Find where the given text appears and provide that cell's center as [x, y] coordinate. 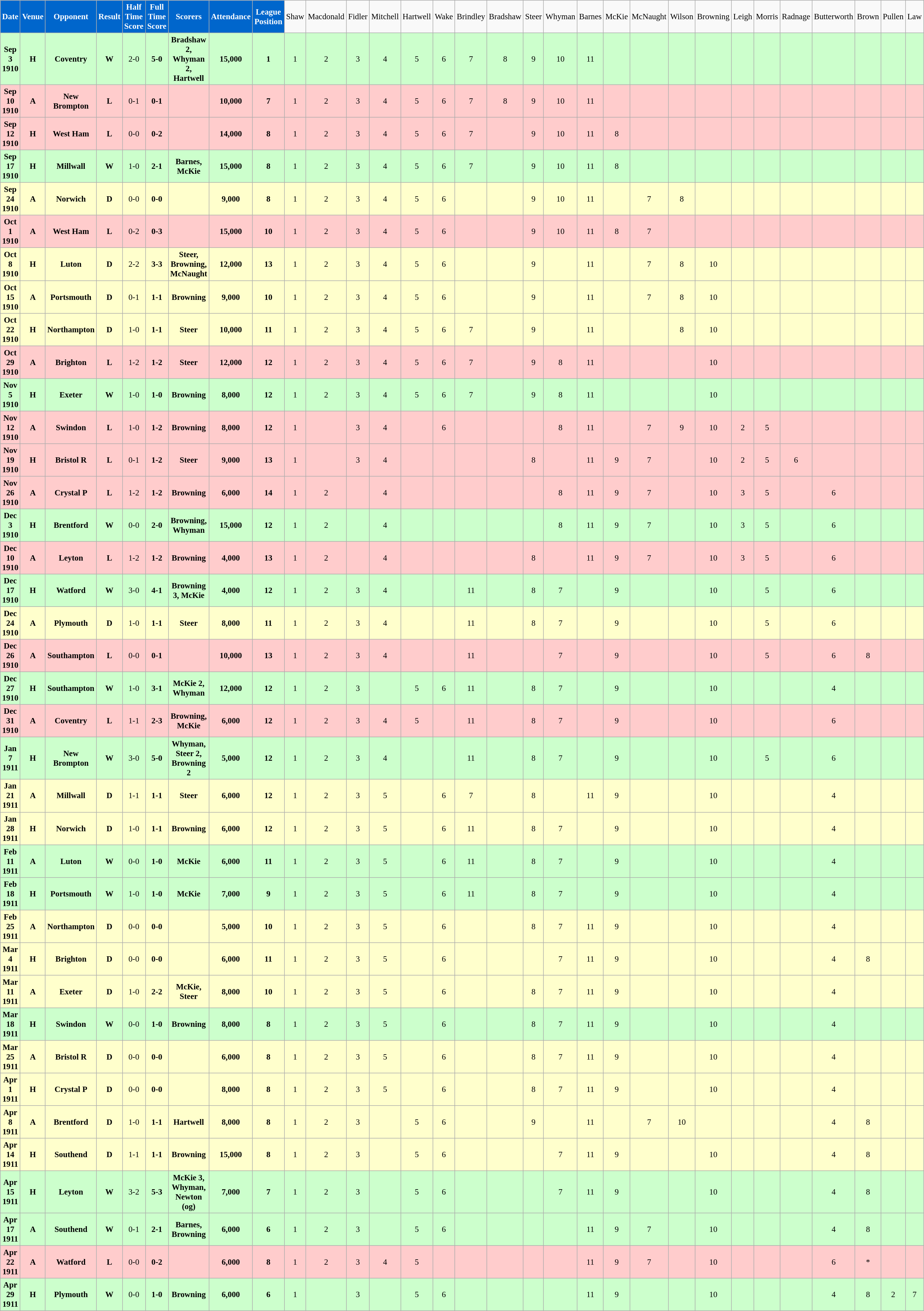
Law [914, 17]
Plymouth [71, 623]
Brindley [471, 17]
Dec 31 1910 [10, 721]
Browning, Whyman [189, 525]
Radnage [796, 17]
Mar 18 1911 [10, 1024]
Oct 8 1910 [10, 264]
Dec 17 1910 [10, 591]
McKie 3, Whyman, Newton (og) [189, 1192]
4-1 [157, 591]
Oct 29 1910 [10, 362]
Apr 1 1911 [10, 1089]
Result [110, 17]
McKie, Steer [189, 992]
Pullen [893, 17]
Mitchell [385, 17]
Whyman, Steer 2, Browning 2 [189, 759]
Sep 12 1910 [10, 134]
Dec 3 1910 [10, 525]
Apr 17 1911 [10, 1229]
0-3 [157, 231]
Fidler [357, 17]
Nov 19 1910 [10, 460]
Wake [444, 17]
3-3 [157, 264]
McKie 2, Whyman [189, 688]
Feb 25 1911 [10, 926]
Barnes, Browning [189, 1229]
Leigh [743, 17]
Jan 7 1911 [10, 759]
Date [10, 17]
Morris [767, 17]
McNaught [649, 17]
Sep 3 1910 [10, 59]
Apr 14 1911 [10, 1155]
* [868, 1262]
Sep 17 1910 [10, 166]
Oct 22 1910 [10, 329]
Feb 18 1911 [10, 894]
Dec 27 1910 [10, 688]
Nov 26 1910 [10, 493]
Butterworth [834, 17]
14 [268, 493]
Dec 10 1910 [10, 558]
Sep 24 1910 [10, 199]
Bradshaw [505, 17]
Venue [33, 17]
Apr 15 1911 [10, 1192]
Macdonald [326, 17]
Half Time Score [134, 17]
Dec 24 1910 [10, 623]
League Position [268, 17]
Opponent [71, 17]
Dec 26 1910 [10, 656]
Jan 28 1911 [10, 828]
Apr 8 1911 [10, 1122]
Attendance [231, 17]
Scorers [189, 17]
Oct 15 1910 [10, 297]
Bradshaw 2, Whyman 2, Hartwell [189, 59]
Browning, McKie [189, 721]
2-3 [157, 721]
Browning 3, McKie [189, 591]
Shaw [295, 17]
Steer, Browning, McNaught [189, 264]
Mar 4 1911 [10, 959]
Apr 22 1911 [10, 1262]
Jan 21 1911 [10, 796]
Sep 10 1910 [10, 101]
5-3 [157, 1192]
Brown [868, 17]
Barnes, McKie [189, 166]
Oct 1 1910 [10, 231]
3-1 [157, 688]
Nov 12 1910 [10, 427]
Nov 5 1910 [10, 395]
Whyman [560, 17]
14,000 [231, 134]
Barnes [590, 17]
3-2 [134, 1192]
Wilson [682, 17]
Full Time Score [157, 17]
Mar 11 1911 [10, 992]
Mar 25 1911 [10, 1057]
Feb 11 1911 [10, 861]
